Pinpoint the cell where the given text exists, returning its [X, Y] midpoint coordinate. 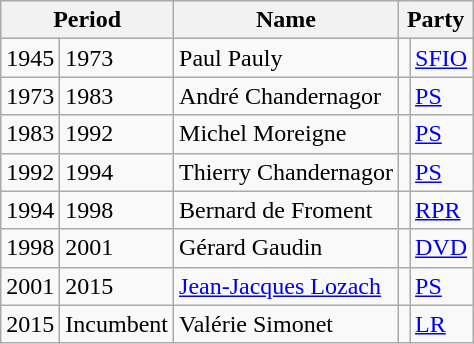
DVD [442, 248]
SFIO [442, 58]
Incumbent [117, 324]
Paul Pauly [286, 58]
Thierry Chandernagor [286, 172]
Name [286, 20]
LR [442, 324]
Valérie Simonet [286, 324]
Michel Moreigne [286, 134]
RPR [442, 210]
1945 [30, 58]
Party [435, 20]
André Chandernagor [286, 96]
Period [88, 20]
Gérard Gaudin [286, 248]
Bernard de Froment [286, 210]
Jean-Jacques Lozach [286, 286]
